Pinpoint the cell where the given text exists, returning its [x, y] midpoint coordinate. 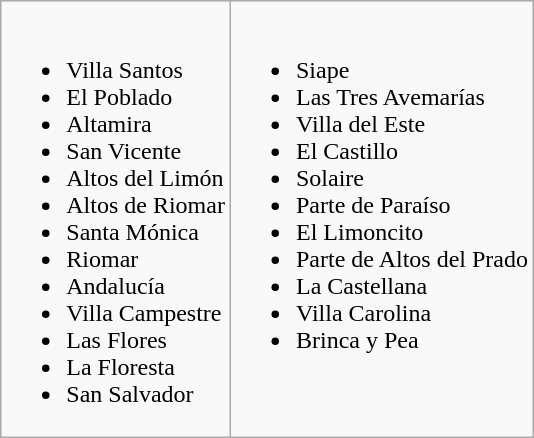
Villa SantosEl PobladoAltamiraSan VicenteAltos del LimónAltos de RiomarSanta MónicaRiomarAndalucíaVilla CampestreLas FloresLa FlorestaSan Salvador [116, 220]
SiapeLas Tres AvemaríasVilla del EsteEl CastilloSolaireParte de ParaísoEl LimoncitoParte de Altos del PradoLa CastellanaVilla CarolinaBrinca y Pea [382, 220]
